Return the (x, y) coordinate for the center point of the cell that contains the specified text.  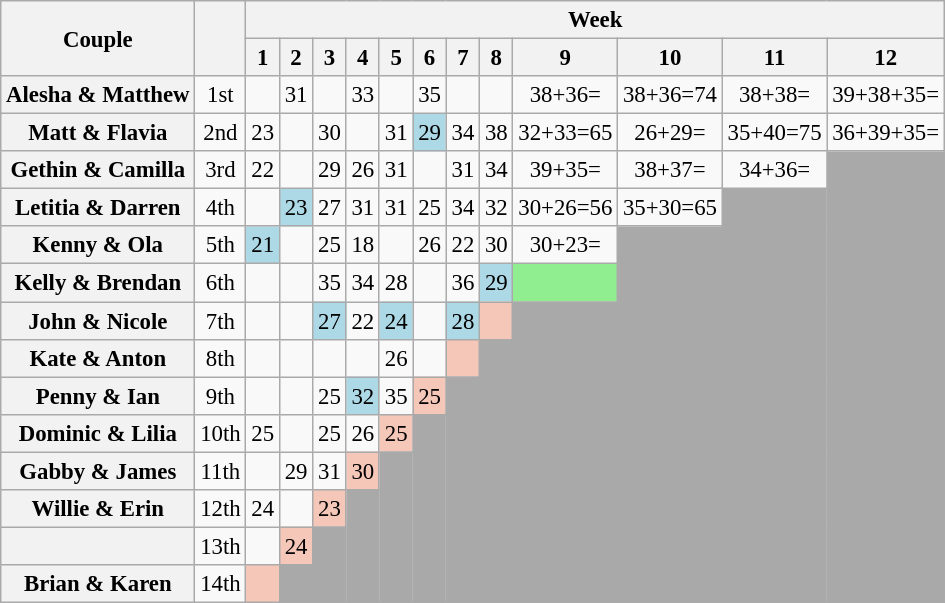
Brian & Karen (98, 584)
8th (220, 358)
38 (496, 133)
Penny & Ian (98, 396)
6 (430, 58)
Alesha & Matthew (98, 95)
Matt & Flavia (98, 133)
8 (496, 58)
38+37= (670, 170)
36+39+35= (886, 133)
38+38= (774, 95)
13th (220, 546)
5th (220, 245)
10 (670, 58)
30+23= (566, 245)
4 (362, 58)
35+30=65 (670, 208)
12th (220, 509)
John & Nicole (98, 321)
Week (595, 20)
39+38+35= (886, 95)
26+29= (670, 133)
35+40=75 (774, 133)
Dominic & Lilia (98, 433)
Willie & Erin (98, 509)
36 (462, 283)
21 (262, 245)
1 (262, 58)
3 (330, 58)
Letitia & Darren (98, 208)
10th (220, 433)
33 (362, 95)
Couple (98, 38)
7 (462, 58)
34+36= (774, 170)
5 (396, 58)
32+33=65 (566, 133)
2 (296, 58)
38+36=74 (670, 95)
7th (220, 321)
38+36= (566, 95)
3rd (220, 170)
11th (220, 471)
Kelly & Brendan (98, 283)
Kate & Anton (98, 358)
6th (220, 283)
12 (886, 58)
4th (220, 208)
30+26=56 (566, 208)
9th (220, 396)
39+35= (566, 170)
1st (220, 95)
Gabby & James (98, 471)
Kenny & Ola (98, 245)
18 (362, 245)
9 (566, 58)
11 (774, 58)
14th (220, 584)
2nd (220, 133)
Gethin & Camilla (98, 170)
